From the cell containing the given text, extract its center point as [X, Y] coordinate. 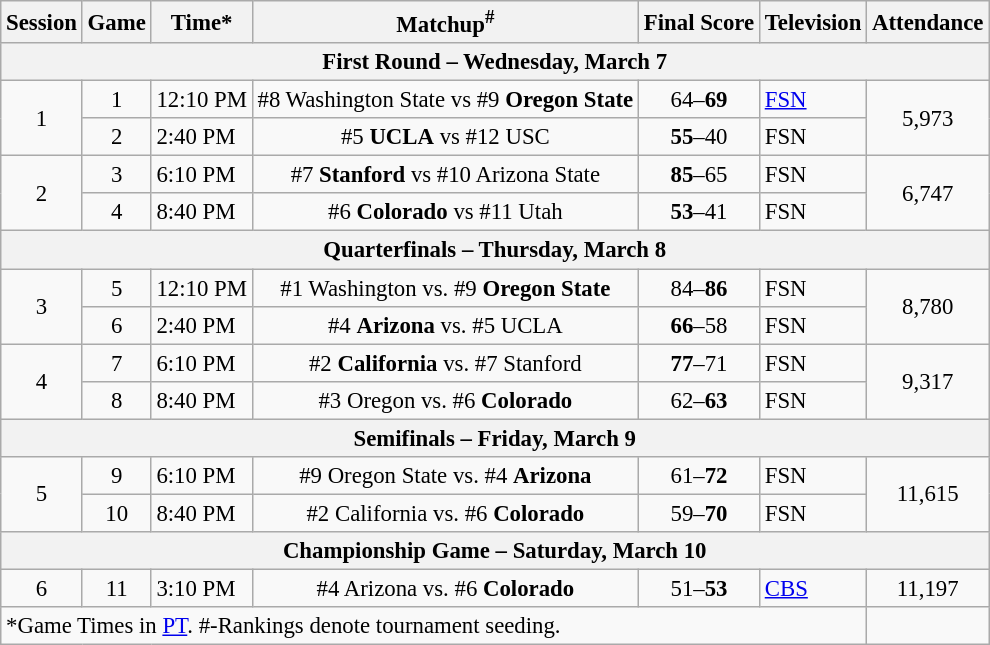
10 [116, 513]
#4 Arizona vs. #6 Colorado [445, 588]
64–69 [700, 100]
55–40 [700, 137]
#4 Arizona vs. #5 UCLA [445, 325]
85–65 [700, 175]
Attendance [928, 22]
11 [116, 588]
*Game Times in PT. #-Rankings denote tournament seeding. [434, 626]
11,615 [928, 494]
3:10 PM [202, 588]
Time* [202, 22]
8,780 [928, 306]
Session [42, 22]
9,317 [928, 382]
66–58 [700, 325]
Championship Game – Saturday, March 10 [495, 551]
59–70 [700, 513]
#3 Oregon vs. #6 Colorado [445, 400]
77–71 [700, 363]
5,973 [928, 118]
11,197 [928, 588]
Semifinals – Friday, March 9 [495, 438]
Matchup# [445, 22]
#1 Washington vs. #9 Oregon State [445, 288]
Game [116, 22]
53–41 [700, 213]
Quarterfinals – Thursday, March 8 [495, 250]
#8 Washington State vs #9 Oregon State [445, 100]
61–72 [700, 476]
#2 California vs. #7 Stanford [445, 363]
#5 UCLA vs #12 USC [445, 137]
84–86 [700, 288]
6,747 [928, 194]
First Round – Wednesday, March 7 [495, 62]
9 [116, 476]
51–53 [700, 588]
#6 Colorado vs #11 Utah [445, 213]
#9 Oregon State vs. #4 Arizona [445, 476]
7 [116, 363]
#7 Stanford vs #10 Arizona State [445, 175]
#2 California vs. #6 Colorado [445, 513]
CBS [812, 588]
8 [116, 400]
Final Score [700, 22]
62–63 [700, 400]
Television [812, 22]
